Provide the (x, y) coordinate of the cell's center where the given text is located.  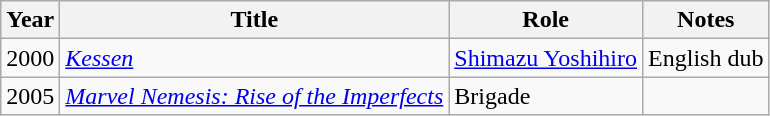
English dub (706, 58)
Marvel Nemesis: Rise of the Imperfects (254, 96)
Brigade (546, 96)
2005 (30, 96)
Role (546, 20)
Notes (706, 20)
Year (30, 20)
Kessen (254, 58)
Shimazu Yoshihiro (546, 58)
Title (254, 20)
2000 (30, 58)
